Return the [X, Y] coordinate for the center point of the cell that contains the specified text.  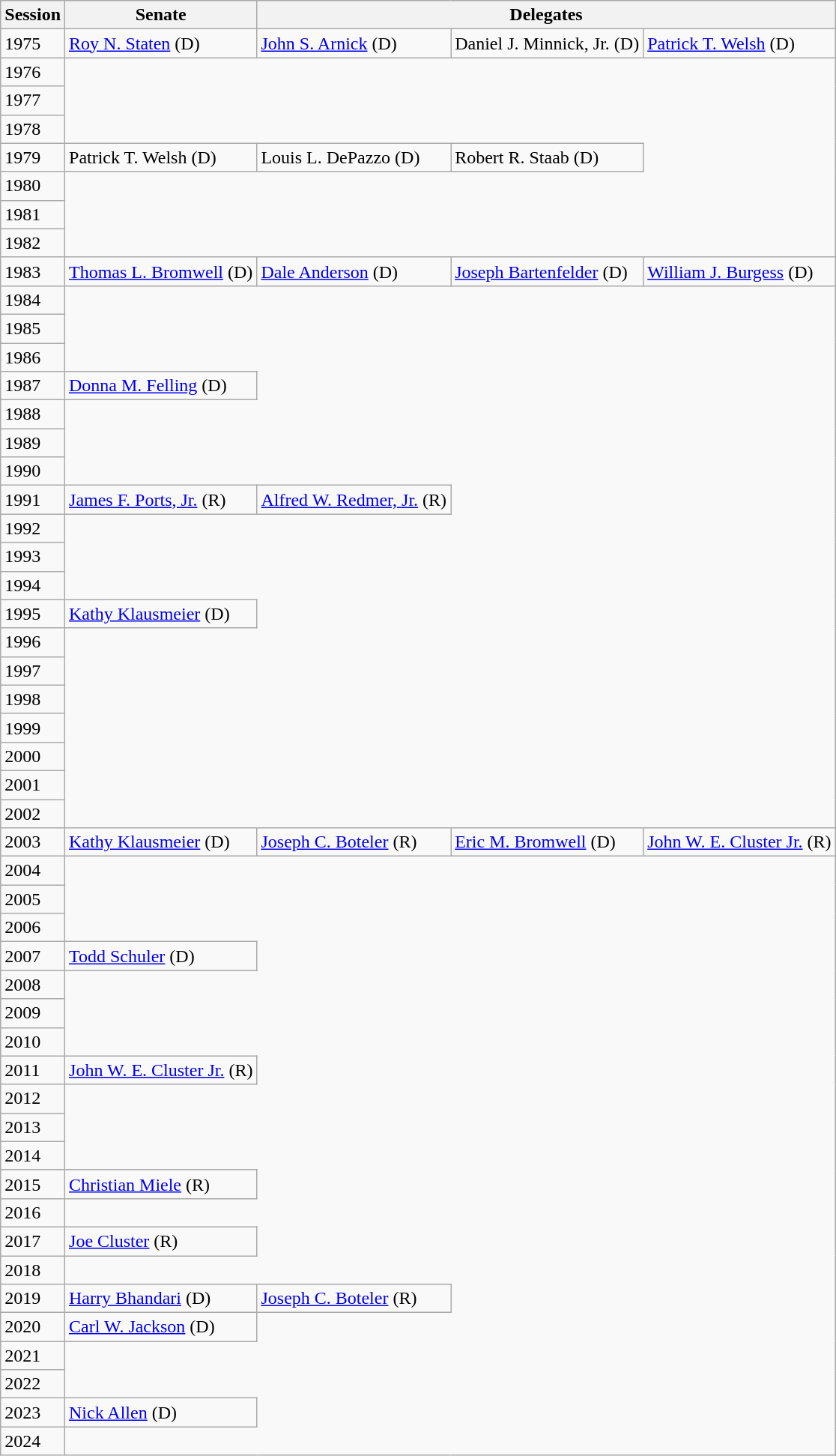
2014 [33, 1156]
1996 [33, 642]
1993 [33, 557]
2015 [33, 1184]
Joe Cluster (R) [161, 1241]
Joseph Bartenfelder (D) [547, 271]
2011 [33, 1070]
William J. Burgess (D) [739, 271]
1988 [33, 414]
Nick Allen (D) [161, 1413]
James F. Ports, Jr. (R) [161, 500]
1975 [33, 43]
Carl W. Jackson (D) [161, 1327]
2009 [33, 1013]
2003 [33, 842]
1992 [33, 528]
1982 [33, 243]
Delegates [546, 15]
Alfred W. Redmer, Jr. (R) [354, 500]
2013 [33, 1127]
Harry Bhandari (D) [161, 1299]
Roy N. Staten (D) [161, 43]
1986 [33, 357]
1977 [33, 100]
2017 [33, 1241]
Senate [161, 15]
2019 [33, 1299]
1979 [33, 157]
2023 [33, 1413]
1987 [33, 386]
1985 [33, 328]
Eric M. Bromwell (D) [547, 842]
2020 [33, 1327]
Thomas L. Bromwell (D) [161, 271]
1989 [33, 443]
Daniel J. Minnick, Jr. (D) [547, 43]
1998 [33, 699]
1991 [33, 500]
1980 [33, 186]
2004 [33, 871]
Dale Anderson (D) [354, 271]
1983 [33, 271]
1999 [33, 728]
Donna M. Felling (D) [161, 386]
Todd Schuler (D) [161, 956]
1981 [33, 214]
2006 [33, 928]
2000 [33, 756]
1990 [33, 471]
Session [33, 15]
1984 [33, 300]
2012 [33, 1099]
2022 [33, 1384]
2010 [33, 1042]
1997 [33, 671]
1995 [33, 614]
2008 [33, 985]
2005 [33, 899]
2021 [33, 1356]
1976 [33, 72]
2001 [33, 785]
Louis L. DePazzo (D) [354, 157]
2002 [33, 813]
2007 [33, 956]
John S. Arnick (D) [354, 43]
Christian Miele (R) [161, 1184]
Robert R. Staab (D) [547, 157]
1994 [33, 585]
1978 [33, 129]
2024 [33, 1441]
2016 [33, 1212]
2018 [33, 1270]
